Identify which cell holds the provided text, then report its [x, y] central coordinate. 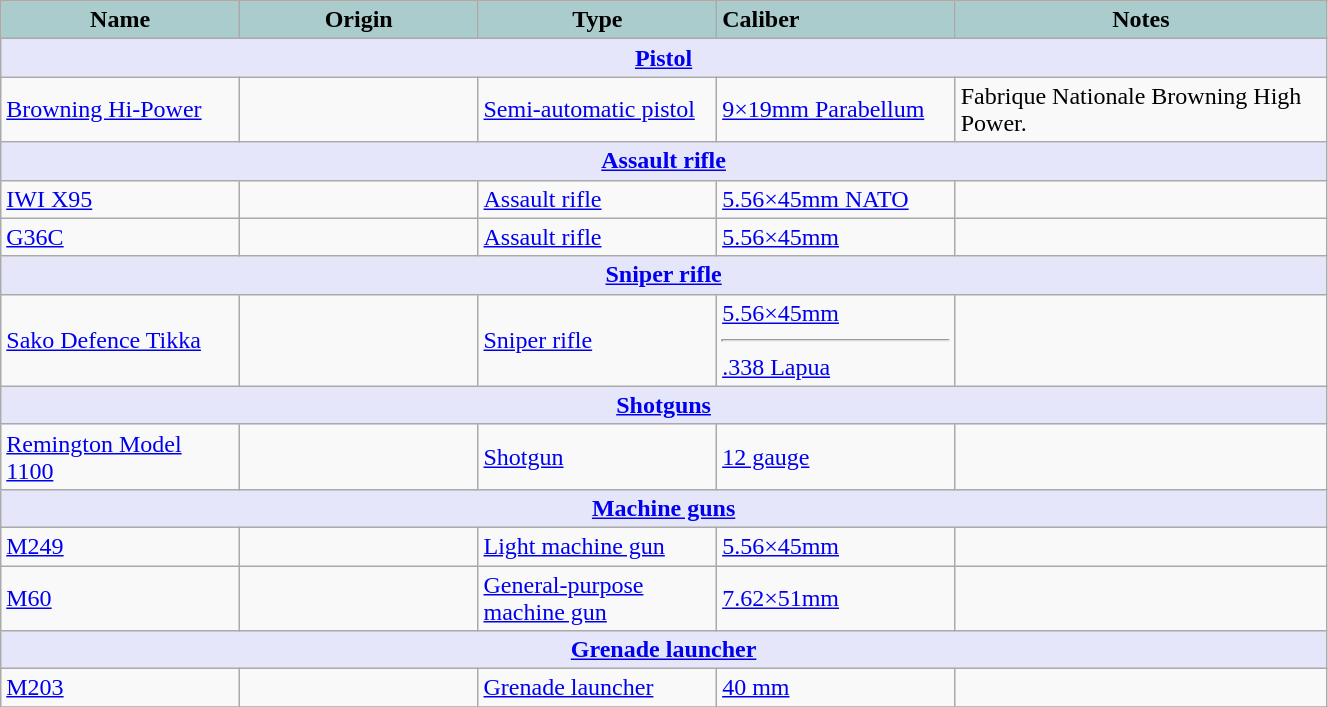
Notes [1140, 20]
M249 [120, 546]
Remington Model 1100 [120, 456]
G36C [120, 237]
Type [598, 20]
IWI X95 [120, 199]
Semi-automatic pistol [598, 110]
12 gauge [836, 456]
5.56×45mm.338 Lapua [836, 340]
Caliber [836, 20]
9×19mm Parabellum [836, 110]
5.56×45mm NATO [836, 199]
M203 [120, 688]
7.62×51mm [836, 598]
Pistol [664, 58]
Sako Defence Tikka [120, 340]
40 mm [836, 688]
M60 [120, 598]
General-purpose machine gun [598, 598]
Shotgun [598, 456]
Name [120, 20]
Shotguns [664, 405]
Browning Hi-Power [120, 110]
Machine guns [664, 508]
Fabrique Nationale Browning High Power. [1140, 110]
Light machine gun [598, 546]
Origin [358, 20]
